Provide the (x, y) coordinate of the cell's center where the given text is located.  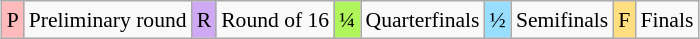
R (204, 20)
Preliminary round (108, 20)
Semifinals (562, 20)
½ (498, 20)
Quarterfinals (422, 20)
Round of 16 (275, 20)
Finals (666, 20)
¼ (347, 20)
F (624, 20)
P (13, 20)
